Identify which cell holds the provided text, then report its [X, Y] central coordinate. 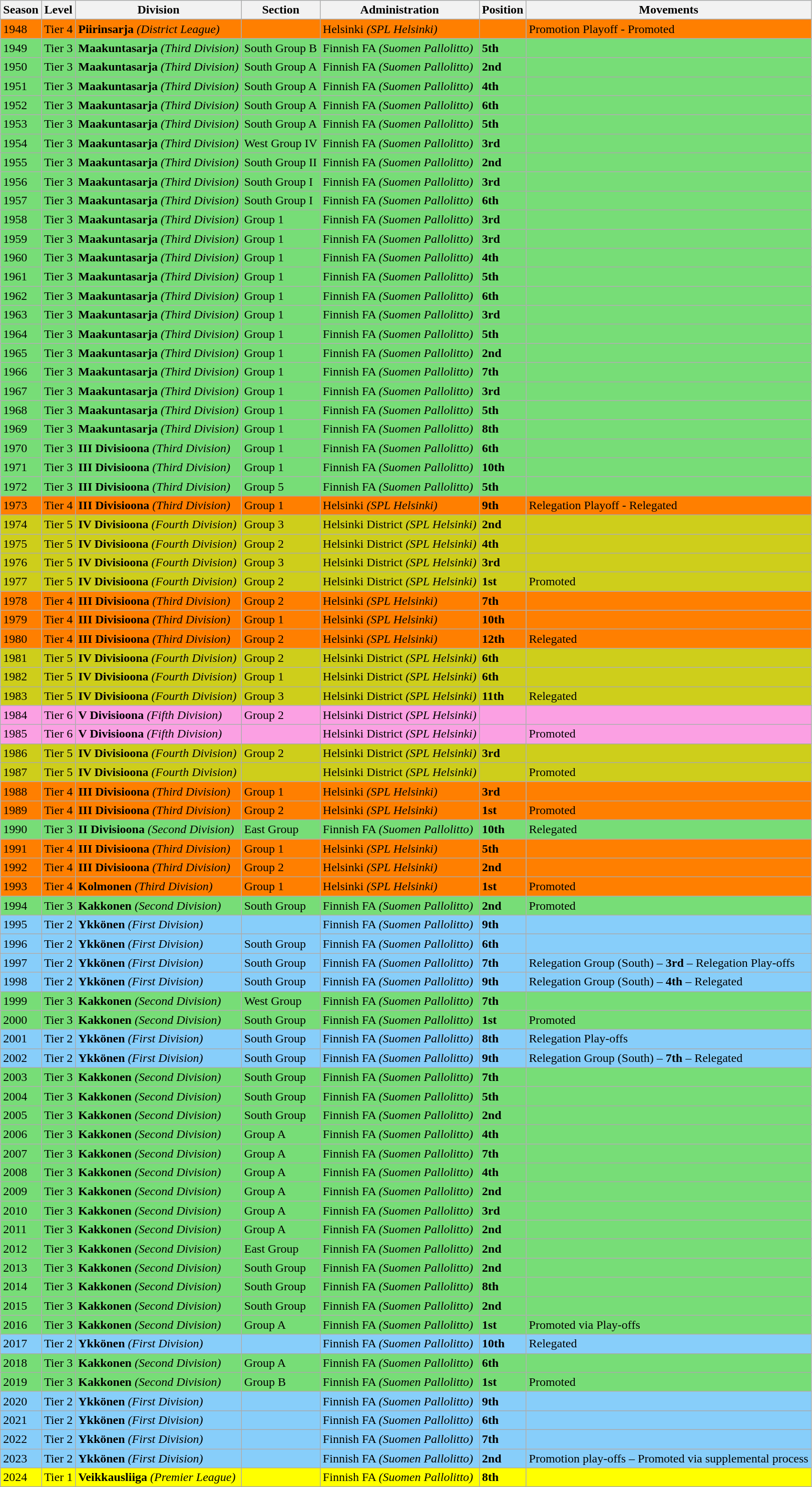
2012 [21, 1249]
1961 [21, 277]
1992 [21, 868]
1972 [21, 486]
2011 [21, 1230]
12th [503, 639]
2009 [21, 1192]
Promoted via Play-offs [669, 1325]
1993 [21, 887]
Movements [669, 10]
1998 [21, 982]
1989 [21, 810]
Group B [280, 1382]
Administration [399, 10]
2022 [21, 1439]
1956 [21, 181]
1995 [21, 925]
South Group II [280, 162]
2005 [21, 1115]
Relegation Play-offs [669, 1039]
Piirinsarja (District League) [159, 29]
1953 [21, 124]
1985 [21, 734]
1977 [21, 582]
1981 [21, 658]
1957 [21, 200]
2018 [21, 1363]
2008 [21, 1173]
1955 [21, 162]
2004 [21, 1096]
1999 [21, 1001]
Tier 1 [58, 1477]
1990 [21, 829]
Level [58, 10]
1966 [21, 372]
1954 [21, 143]
2001 [21, 1039]
11th [503, 696]
Section [280, 10]
2020 [21, 1401]
1965 [21, 353]
Veikkausliiga (Premier League) [159, 1477]
1951 [21, 86]
1997 [21, 963]
1987 [21, 772]
2003 [21, 1077]
1980 [21, 639]
1952 [21, 105]
2015 [21, 1306]
1983 [21, 696]
1976 [21, 563]
2006 [21, 1134]
Relegation Group (South) – 4th – Relegated [669, 982]
1971 [21, 467]
1986 [21, 753]
2007 [21, 1153]
1968 [21, 410]
1984 [21, 715]
1959 [21, 239]
2002 [21, 1058]
2019 [21, 1382]
Promotion Playoff - Promoted [669, 29]
1969 [21, 429]
1962 [21, 296]
1978 [21, 601]
1970 [21, 448]
Season [21, 10]
South Group B [280, 48]
1991 [21, 849]
1960 [21, 258]
2014 [21, 1287]
1958 [21, 219]
1982 [21, 677]
Division [159, 10]
2013 [21, 1268]
2017 [21, 1344]
1948 [21, 29]
1996 [21, 944]
1950 [21, 67]
West Group [280, 1001]
Promotion play-offs – Promoted via supplemental process [669, 1458]
2021 [21, 1420]
Relegation Group (South) – 3rd – Relegation Play-offs [669, 963]
2010 [21, 1211]
1979 [21, 620]
2023 [21, 1458]
Position [503, 10]
2024 [21, 1477]
Relegation Playoff - Relegated [669, 505]
1967 [21, 391]
Kolmonen (Third Division) [159, 887]
1973 [21, 505]
1963 [21, 315]
1994 [21, 906]
1974 [21, 524]
II Divisioona (Second Division) [159, 829]
1975 [21, 543]
1964 [21, 334]
1988 [21, 791]
1949 [21, 48]
Relegation Group (South) – 7th – Relegated [669, 1058]
2000 [21, 1020]
Group 5 [280, 486]
West Group IV [280, 143]
2016 [21, 1325]
